For the text-containing cell, return its midpoint in [X, Y] coordinate format. 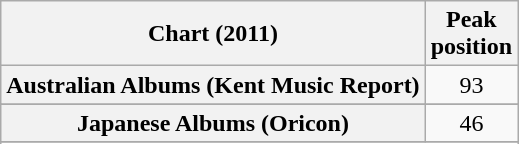
Peakposition [471, 34]
46 [471, 123]
Australian Albums (Kent Music Report) [213, 85]
Japanese Albums (Oricon) [213, 123]
Chart (2011) [213, 34]
93 [471, 85]
